Find where the given text appears and provide that cell's center as (x, y) coordinate. 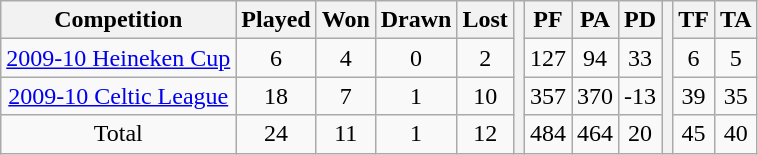
Drawn (416, 20)
127 (548, 58)
370 (596, 96)
94 (596, 58)
2 (485, 58)
5 (736, 58)
Lost (485, 20)
33 (640, 58)
Total (118, 134)
18 (276, 96)
39 (694, 96)
4 (346, 58)
TF (694, 20)
10 (485, 96)
Competition (118, 20)
11 (346, 134)
484 (548, 134)
-13 (640, 96)
12 (485, 134)
7 (346, 96)
PD (640, 20)
357 (548, 96)
40 (736, 134)
20 (640, 134)
Won (346, 20)
TA (736, 20)
2009-10 Celtic League (118, 96)
35 (736, 96)
45 (694, 134)
PF (548, 20)
2009-10 Heineken Cup (118, 58)
Played (276, 20)
PA (596, 20)
24 (276, 134)
464 (596, 134)
0 (416, 58)
